Locate the cell with the specified text and output its (X, Y) center coordinate. 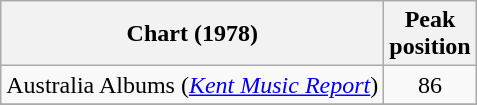
Australia Albums (Kent Music Report) (192, 85)
Peakposition (430, 34)
Chart (1978) (192, 34)
86 (430, 85)
